Return the [X, Y] coordinate for the center point of the cell that contains the specified text.  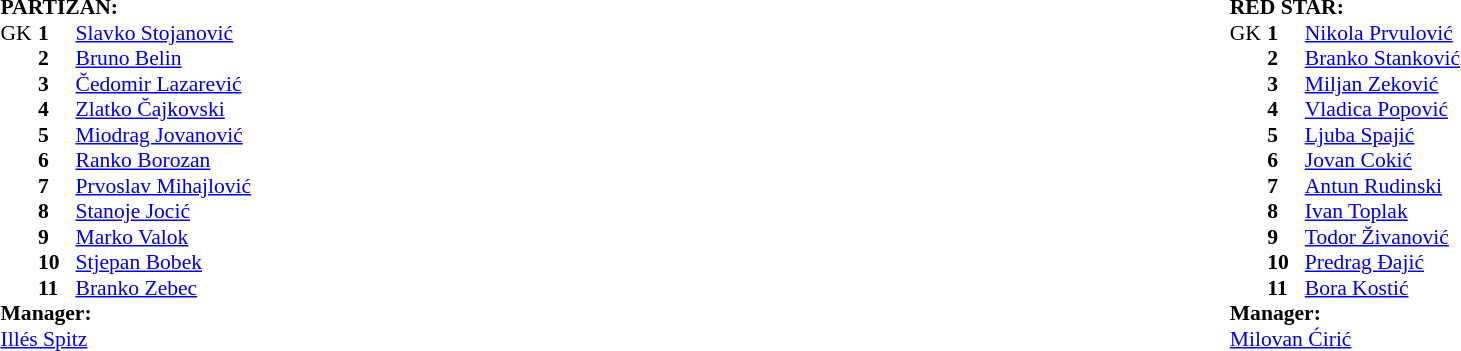
Stanoje Jocić [226, 211]
Zlatko Čajkovski [226, 109]
Slavko Stojanović [226, 33]
Ranko Borozan [226, 161]
Miodrag Jovanović [226, 135]
Manager: [188, 313]
Marko Valok [226, 237]
Stjepan Bobek [226, 263]
Prvoslav Mihajlović [226, 186]
Čedomir Lazarević [226, 84]
Branko Zebec [226, 288]
Bruno Belin [226, 59]
